Detect which cell encompasses the target text, then output its (X, Y) center coordinate. 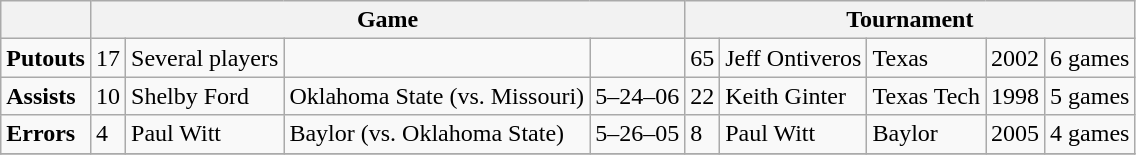
Jeff Ontiveros (794, 58)
Errors (46, 134)
17 (108, 58)
5 games (1090, 96)
10 (108, 96)
Several players (205, 58)
22 (702, 96)
Baylor (926, 134)
4 (108, 134)
1998 (1016, 96)
Baylor (vs. Oklahoma State) (437, 134)
2002 (1016, 58)
4 games (1090, 134)
5–26–05 (638, 134)
Assists (46, 96)
Game (387, 20)
Shelby Ford (205, 96)
Putouts (46, 58)
65 (702, 58)
Tournament (910, 20)
2005 (1016, 134)
Oklahoma State (vs. Missouri) (437, 96)
6 games (1090, 58)
8 (702, 134)
Texas (926, 58)
Keith Ginter (794, 96)
Texas Tech (926, 96)
5–24–06 (638, 96)
